For the text-containing cell, return its midpoint in [X, Y] coordinate format. 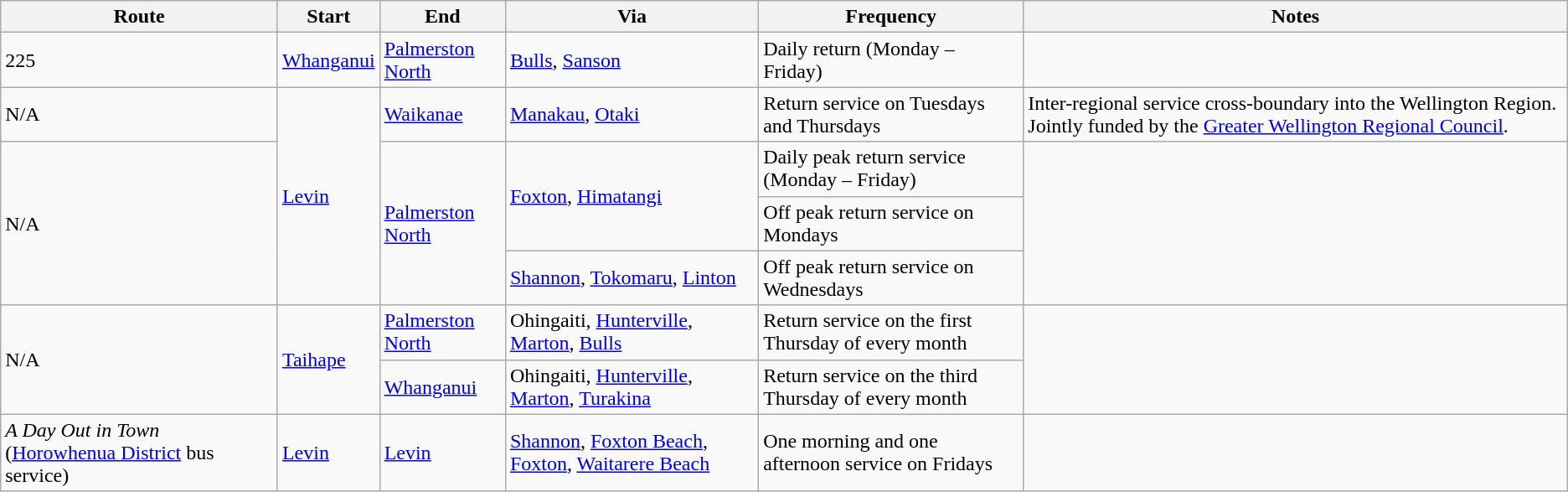
Foxton, Himatangi [632, 196]
Inter-regional service cross-boundary into the Wellington Region. Jointly funded by the Greater Wellington Regional Council. [1295, 114]
Route [139, 17]
Manakau, Otaki [632, 114]
Via [632, 17]
Taihape [328, 360]
Start [328, 17]
225 [139, 60]
Return service on the third Thursday of every month [891, 387]
A Day Out in Town (Horowhenua District bus service) [139, 453]
One morning and one afternoon service on Fridays [891, 453]
Daily return (Monday – Friday) [891, 60]
Frequency [891, 17]
Off peak return service on Mondays [891, 223]
Bulls, Sanson [632, 60]
Shannon, Tokomaru, Linton [632, 278]
Return service on the first Thursday of every month [891, 332]
Ohingaiti, Hunterville, Marton, Turakina [632, 387]
Notes [1295, 17]
Ohingaiti, Hunterville, Marton, Bulls [632, 332]
Waikanae [442, 114]
Daily peak return service (Monday – Friday) [891, 169]
Off peak return service on Wednesdays [891, 278]
End [442, 17]
Shannon, Foxton Beach, Foxton, Waitarere Beach [632, 453]
Return service on Tuesdays and Thursdays [891, 114]
